Output the [x, y] coordinate of the center of the cell containing the given text.  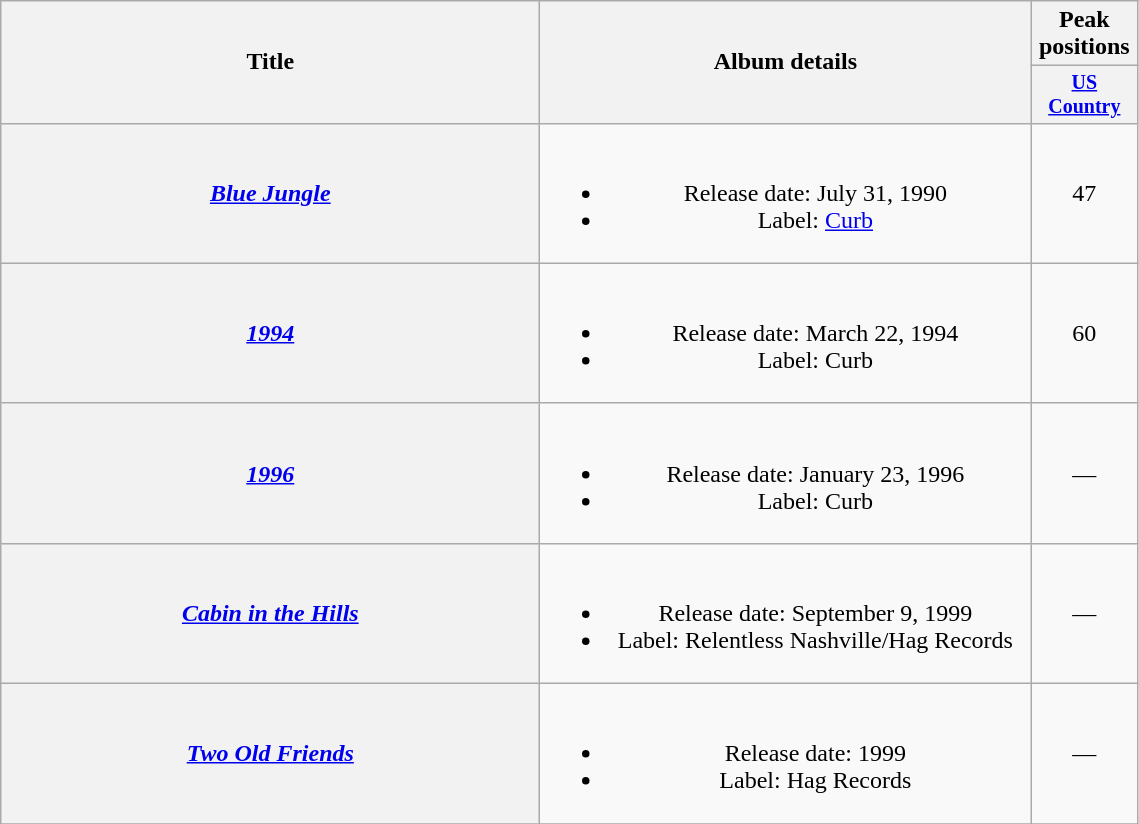
Blue Jungle [270, 193]
Release date: July 31, 1990Label: Curb [786, 193]
US Country [1084, 94]
Release date: March 22, 1994Label: Curb [786, 333]
Two Old Friends [270, 754]
Release date: 1999Label: Hag Records [786, 754]
60 [1084, 333]
Title [270, 62]
Release date: September 9, 1999Label: Relentless Nashville/Hag Records [786, 613]
1994 [270, 333]
Cabin in the Hills [270, 613]
47 [1084, 193]
Album details [786, 62]
1996 [270, 473]
Release date: January 23, 1996Label: Curb [786, 473]
Peak positions [1084, 34]
